Pinpoint the cell where the given text exists, returning its [x, y] midpoint coordinate. 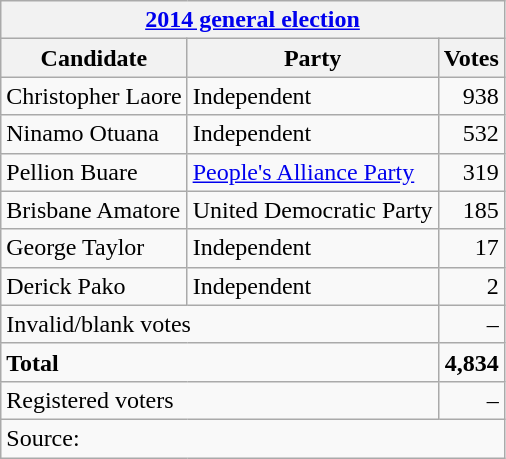
Pellion Buare [94, 172]
George Taylor [94, 248]
2014 general election [253, 20]
Source: [253, 438]
2 [471, 286]
Registered voters [220, 400]
Candidate [94, 58]
Invalid/blank votes [220, 324]
185 [471, 210]
532 [471, 134]
Brisbane Amatore [94, 210]
People's Alliance Party [312, 172]
Votes [471, 58]
Party [312, 58]
938 [471, 96]
Total [220, 362]
United Democratic Party [312, 210]
Derick Pako [94, 286]
Christopher Laore [94, 96]
319 [471, 172]
Ninamo Otuana [94, 134]
17 [471, 248]
4,834 [471, 362]
